Return the [X, Y] coordinate for the center point of the cell that contains the specified text.  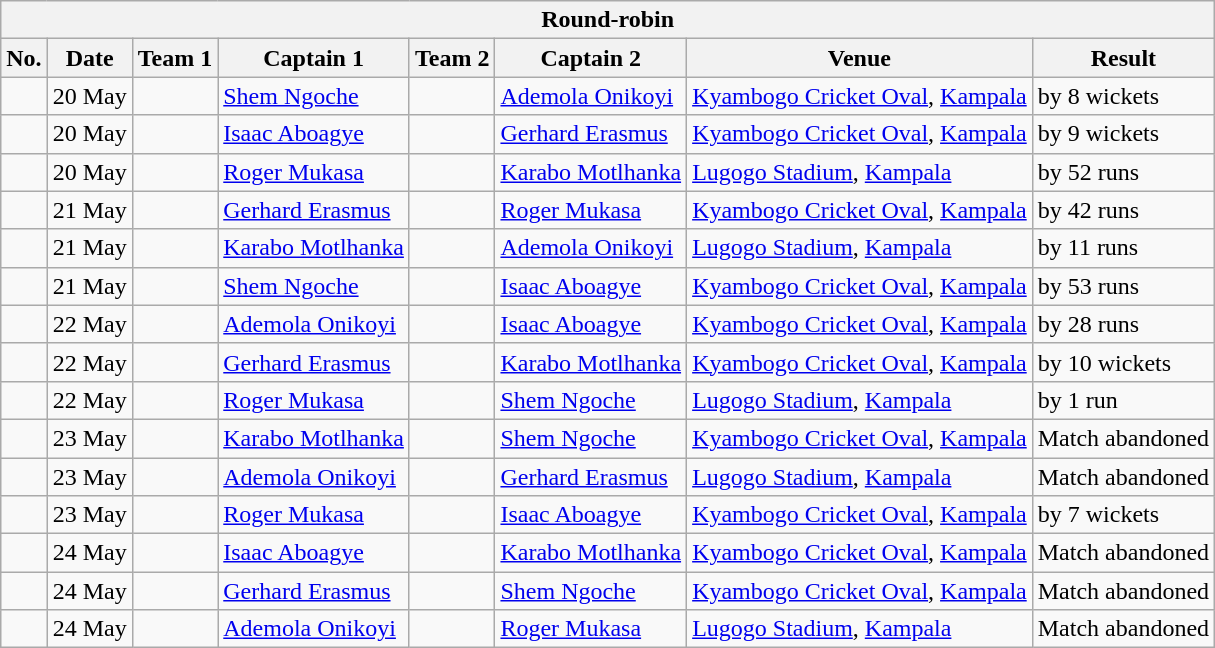
Date [90, 58]
by 8 wickets [1123, 96]
Round-robin [608, 20]
Team 1 [175, 58]
Venue [860, 58]
by 11 runs [1123, 248]
by 7 wickets [1123, 515]
Captain 1 [314, 58]
No. [24, 58]
by 28 runs [1123, 324]
Team 2 [452, 58]
Result [1123, 58]
by 10 wickets [1123, 362]
by 9 wickets [1123, 134]
by 53 runs [1123, 286]
by 1 run [1123, 400]
Captain 2 [591, 58]
by 52 runs [1123, 172]
by 42 runs [1123, 210]
